Identify which cell holds the provided text, then report its (X, Y) central coordinate. 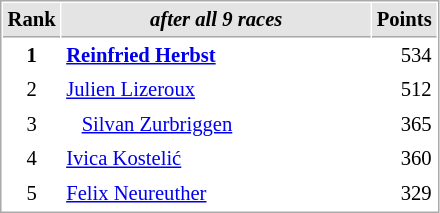
3 (32, 124)
after all 9 races (216, 20)
Points (404, 20)
Ivica Kostelić (216, 158)
1 (32, 56)
534 (404, 56)
365 (404, 124)
Silvan Zurbriggen (216, 124)
Rank (32, 20)
2 (32, 90)
Felix Neureuther (216, 194)
360 (404, 158)
Julien Lizeroux (216, 90)
512 (404, 90)
329 (404, 194)
5 (32, 194)
Reinfried Herbst (216, 56)
4 (32, 158)
